Output the (X, Y) coordinate of the center of the cell containing the given text.  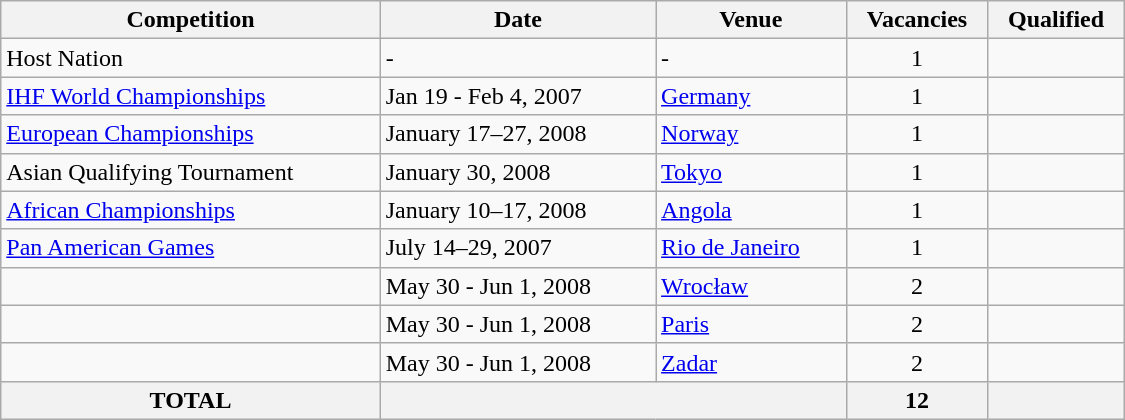
Zadar (751, 362)
Norway (751, 134)
TOTAL (190, 400)
African Championships (190, 210)
January 30, 2008 (518, 172)
Date (518, 20)
European Championships (190, 134)
Qualified (1056, 20)
Jan 19 - Feb 4, 2007 (518, 96)
IHF World Championships (190, 96)
January 10–17, 2008 (518, 210)
Asian Qualifying Tournament (190, 172)
July 14–29, 2007 (518, 248)
Germany (751, 96)
Venue (751, 20)
12 (917, 400)
Vacancies (917, 20)
Competition (190, 20)
Angola (751, 210)
Host Nation (190, 58)
January 17–27, 2008 (518, 134)
Rio de Janeiro (751, 248)
Wrocław (751, 286)
Paris (751, 324)
Pan American Games (190, 248)
Tokyo (751, 172)
